Detect which cell encompasses the target text, then output its (X, Y) center coordinate. 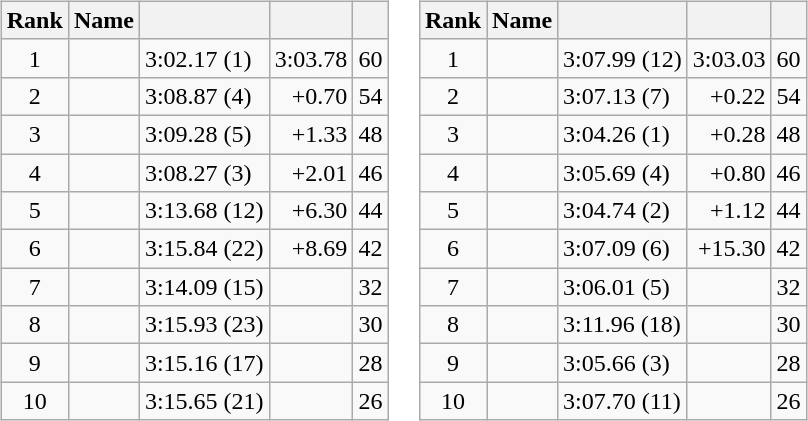
3:04.74 (2) (623, 211)
+2.01 (311, 173)
3:13.68 (12) (204, 211)
3:03.03 (729, 58)
+0.22 (729, 96)
3:07.09 (6) (623, 249)
3:14.09 (15) (204, 287)
+0.70 (311, 96)
3:07.13 (7) (623, 96)
3:08.27 (3) (204, 173)
3:15.84 (22) (204, 249)
3:11.96 (18) (623, 325)
3:15.16 (17) (204, 363)
3:09.28 (5) (204, 134)
3:05.69 (4) (623, 173)
+6.30 (311, 211)
3:07.99 (12) (623, 58)
+8.69 (311, 249)
3:02.17 (1) (204, 58)
3:03.78 (311, 58)
3:15.65 (21) (204, 401)
+15.30 (729, 249)
+0.28 (729, 134)
3:06.01 (5) (623, 287)
+1.33 (311, 134)
3:08.87 (4) (204, 96)
3:07.70 (11) (623, 401)
3:04.26 (1) (623, 134)
+1.12 (729, 211)
3:15.93 (23) (204, 325)
3:05.66 (3) (623, 363)
+0.80 (729, 173)
